From the cell containing the given text, extract its center point as (x, y) coordinate. 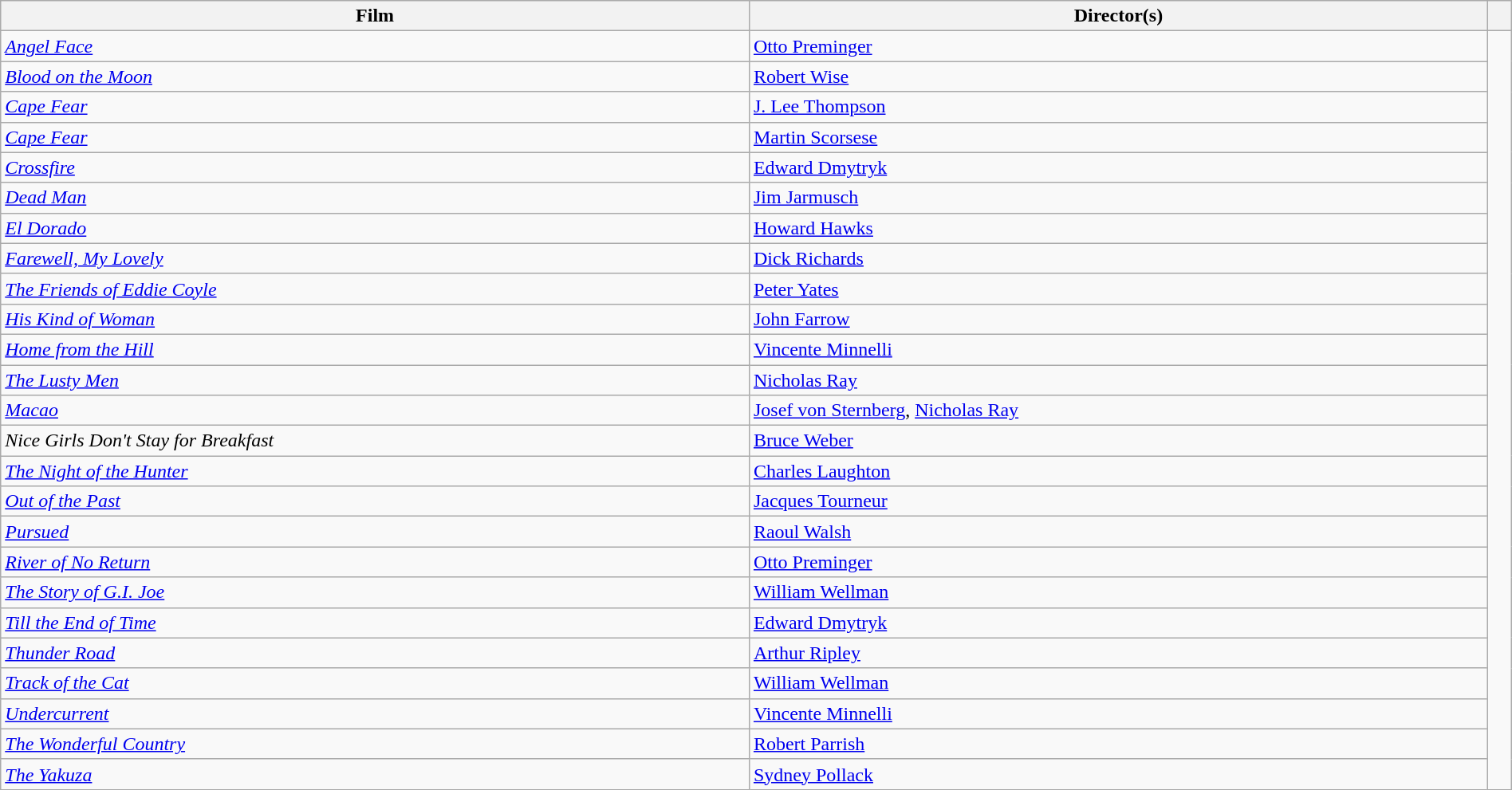
Angel Face (375, 46)
Out of the Past (375, 501)
Pursued (375, 532)
Director(s) (1118, 16)
Bruce Weber (1118, 441)
Dead Man (375, 198)
The Lusty Men (375, 380)
J. Lee Thompson (1118, 107)
His Kind of Woman (375, 319)
Macao (375, 411)
Crossfire (375, 167)
Robert Wise (1118, 77)
Raoul Walsh (1118, 532)
The Wonderful Country (375, 744)
Track of the Cat (375, 683)
The Story of G.I. Joe (375, 592)
Howard Hawks (1118, 228)
Blood on the Moon (375, 77)
Undercurrent (375, 713)
Martin Scorsese (1118, 137)
Charles Laughton (1118, 471)
Peter Yates (1118, 289)
River of No Return (375, 562)
El Dorado (375, 228)
John Farrow (1118, 319)
The Yakuza (375, 774)
Nice Girls Don't Stay for Breakfast (375, 441)
The Night of the Hunter (375, 471)
Film (375, 16)
Nicholas Ray (1118, 380)
Josef von Sternberg, Nicholas Ray (1118, 411)
Robert Parrish (1118, 744)
Sydney Pollack (1118, 774)
Arthur Ripley (1118, 653)
The Friends of Eddie Coyle (375, 289)
Jim Jarmusch (1118, 198)
Jacques Tourneur (1118, 501)
Till the End of Time (375, 623)
Farewell, My Lovely (375, 258)
Dick Richards (1118, 258)
Thunder Road (375, 653)
Home from the Hill (375, 349)
